Find where the given text appears and provide that cell's center as (X, Y) coordinate. 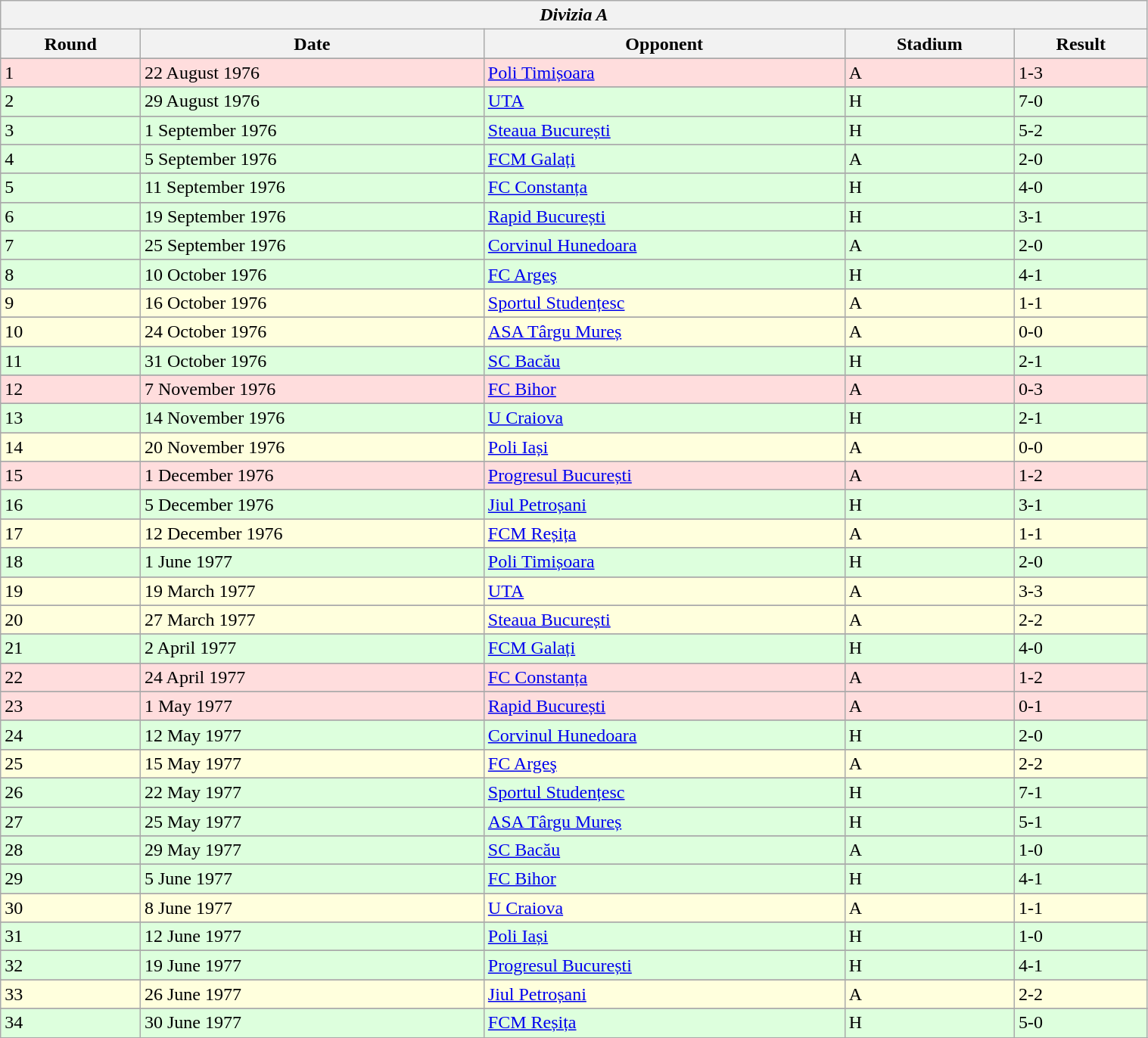
30 June 1977 (312, 1023)
12 June 1977 (312, 937)
19 (71, 591)
3-3 (1081, 591)
1 December 1976 (312, 476)
2 (71, 101)
27 (71, 821)
15 (71, 476)
26 June 1977 (312, 994)
32 (71, 965)
4 (71, 159)
24 (71, 735)
5-1 (1081, 821)
27 March 1977 (312, 620)
11 September 1976 (312, 188)
19 June 1977 (312, 965)
22 August 1976 (312, 73)
20 November 1976 (312, 447)
25 (71, 763)
0-3 (1081, 390)
19 March 1977 (312, 591)
Date (312, 44)
22 (71, 677)
23 (71, 706)
Opponent (664, 44)
12 (71, 390)
5 (71, 188)
8 (71, 274)
22 May 1977 (312, 792)
10 October 1976 (312, 274)
7 November 1976 (312, 390)
24 October 1976 (312, 331)
Round (71, 44)
28 (71, 850)
Result (1081, 44)
26 (71, 792)
1 May 1977 (312, 706)
2 April 1977 (312, 648)
31 (71, 937)
18 (71, 562)
17 (71, 533)
5-2 (1081, 130)
13 (71, 418)
5-0 (1081, 1023)
20 (71, 620)
25 May 1977 (312, 821)
30 (71, 908)
31 October 1976 (312, 361)
12 May 1977 (312, 735)
29 August 1976 (312, 101)
7 (71, 245)
9 (71, 303)
3 (71, 130)
1-3 (1081, 73)
5 June 1977 (312, 879)
19 September 1976 (312, 216)
34 (71, 1023)
12 December 1976 (312, 533)
29 May 1977 (312, 850)
0-1 (1081, 706)
16 October 1976 (312, 303)
7-0 (1081, 101)
21 (71, 648)
24 April 1977 (312, 677)
33 (71, 994)
Divizia A (574, 15)
10 (71, 331)
5 September 1976 (312, 159)
14 (71, 447)
15 May 1977 (312, 763)
8 June 1977 (312, 908)
1 June 1977 (312, 562)
7-1 (1081, 792)
Stadium (929, 44)
11 (71, 361)
5 December 1976 (312, 505)
14 November 1976 (312, 418)
1 (71, 73)
25 September 1976 (312, 245)
6 (71, 216)
1 September 1976 (312, 130)
29 (71, 879)
16 (71, 505)
